Extract the (X, Y) coordinate from the center of the cell holding the provided text.  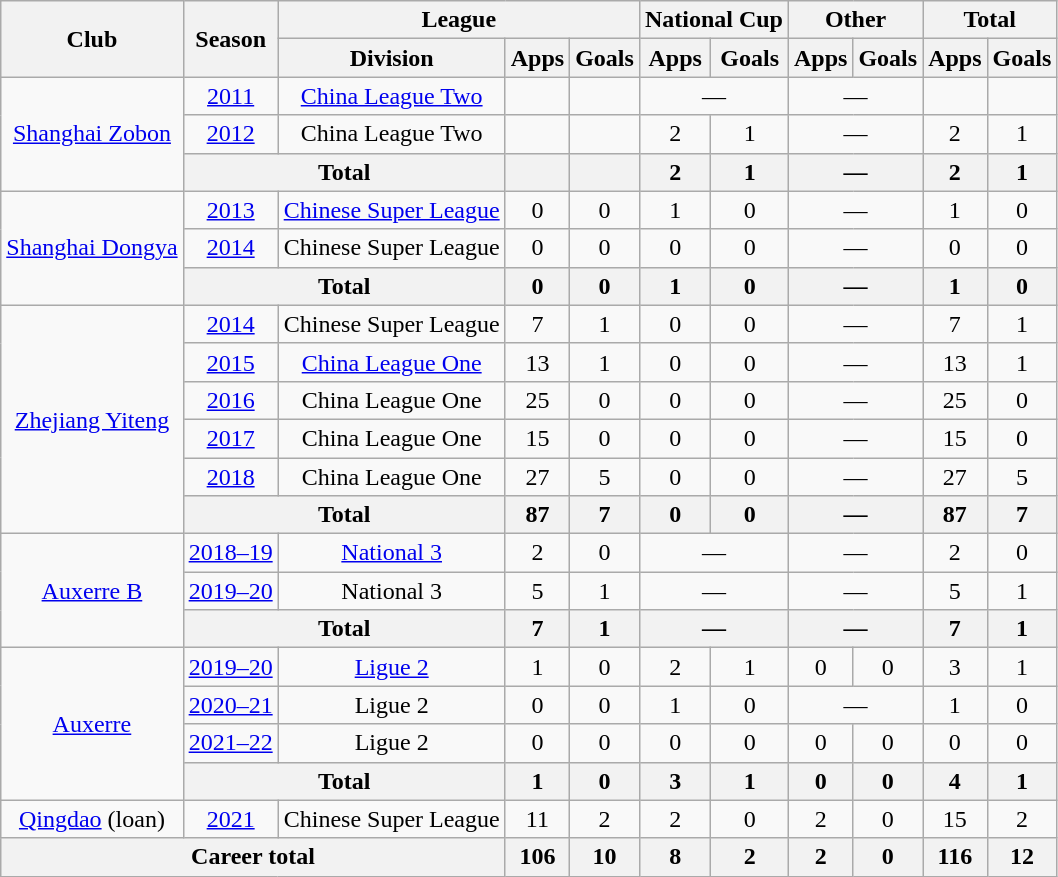
Shanghai Zobon (92, 134)
League (458, 20)
106 (537, 857)
2017 (230, 438)
2021 (230, 819)
2015 (230, 362)
2018 (230, 477)
National Cup (714, 20)
2021–22 (230, 743)
Club (92, 39)
2018–19 (230, 553)
116 (955, 857)
2016 (230, 400)
Other (855, 20)
2020–21 (230, 705)
Season (230, 39)
Zhejiang Yiteng (92, 419)
Auxerre (92, 724)
Shanghai Dongya (92, 248)
2011 (230, 96)
Career total (253, 857)
8 (675, 857)
Division (392, 58)
11 (537, 819)
12 (1022, 857)
Auxerre B (92, 591)
2013 (230, 210)
10 (605, 857)
4 (955, 781)
2012 (230, 134)
Qingdao (loan) (92, 819)
